Locate the cell with the specified text and output its (x, y) center coordinate. 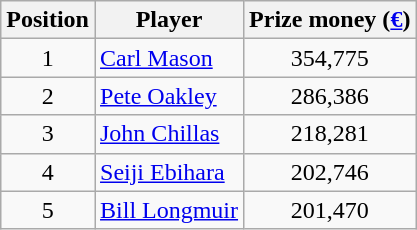
John Chillas (168, 134)
1 (48, 58)
2 (48, 96)
4 (48, 172)
Player (168, 20)
3 (48, 134)
5 (48, 210)
286,386 (330, 96)
218,281 (330, 134)
Seiji Ebihara (168, 172)
Prize money (€) (330, 20)
Carl Mason (168, 58)
Bill Longmuir (168, 210)
Position (48, 20)
354,775 (330, 58)
201,470 (330, 210)
202,746 (330, 172)
Pete Oakley (168, 96)
